Return the (x, y) coordinate for the center point of the cell that contains the specified text.  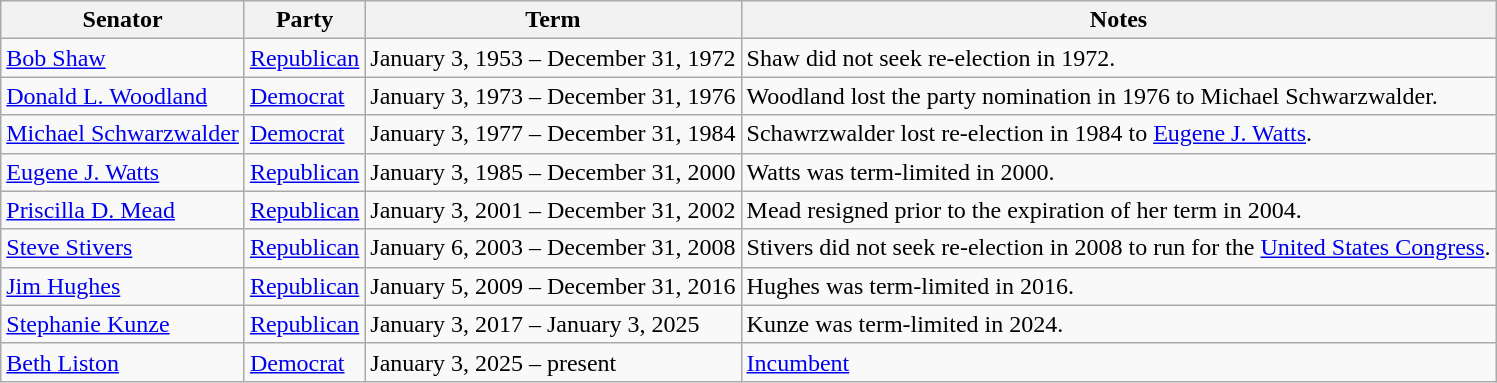
Hughes was term-limited in 2016. (1118, 286)
Woodland lost the party nomination in 1976 to Michael Schwarzwalder. (1118, 96)
Beth Liston (123, 362)
Mead resigned prior to the expiration of her term in 2004. (1118, 210)
Schawrzwalder lost re-election in 1984 to Eugene J. Watts. (1118, 134)
Shaw did not seek re-election in 1972. (1118, 58)
Kunze was term-limited in 2024. (1118, 324)
Bob Shaw (123, 58)
Stivers did not seek re-election in 2008 to run for the United States Congress. (1118, 248)
January 3, 2001 – December 31, 2002 (553, 210)
Watts was term-limited in 2000. (1118, 172)
January 5, 2009 – December 31, 2016 (553, 286)
Steve Stivers (123, 248)
Donald L. Woodland (123, 96)
January 3, 2025 – present (553, 362)
Jim Hughes (123, 286)
January 3, 1973 – December 31, 1976 (553, 96)
Term (553, 20)
Michael Schwarzwalder (123, 134)
January 3, 1985 – December 31, 2000 (553, 172)
January 3, 2017 – January 3, 2025 (553, 324)
Notes (1118, 20)
Eugene J. Watts (123, 172)
Priscilla D. Mead (123, 210)
January 3, 1977 – December 31, 1984 (553, 134)
Party (304, 20)
Senator (123, 20)
Incumbent (1118, 362)
January 6, 2003 – December 31, 2008 (553, 248)
Stephanie Kunze (123, 324)
January 3, 1953 – December 31, 1972 (553, 58)
